Return [x, y] of the center of cell containing provided text 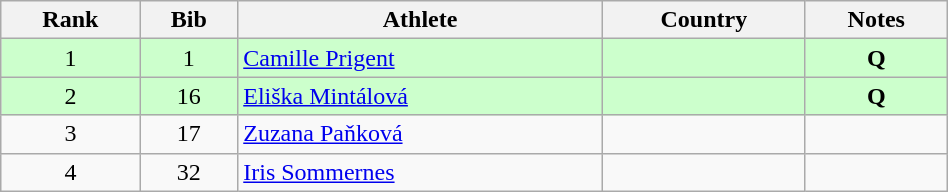
4 [70, 172]
32 [189, 172]
Zuzana Paňková [420, 134]
17 [189, 134]
Bib [189, 20]
3 [70, 134]
Iris Sommernes [420, 172]
2 [70, 96]
Camille Prigent [420, 58]
Notes [876, 20]
Athlete [420, 20]
Rank [70, 20]
Country [704, 20]
16 [189, 96]
Eliška Mintálová [420, 96]
